Return the (x, y) coordinate for the center point of the cell that contains the specified text.  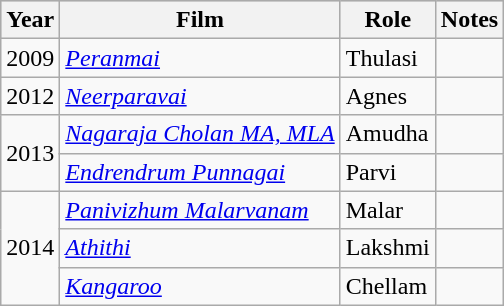
Chellam (388, 286)
2013 (30, 153)
Agnes (388, 96)
Parvi (388, 172)
Lakshmi (388, 248)
Neerparavai (200, 96)
2014 (30, 248)
Role (388, 20)
Amudha (388, 134)
Notes (469, 20)
Panivizhum Malarvanam (200, 210)
Malar (388, 210)
Year (30, 20)
2012 (30, 96)
Endrendrum Punnagai (200, 172)
Kangaroo (200, 286)
2009 (30, 58)
Nagaraja Cholan MA, MLA (200, 134)
Athithi (200, 248)
Film (200, 20)
Peranmai (200, 58)
Thulasi (388, 58)
